Extract the [x, y] coordinate from the center of the cell holding the provided text.  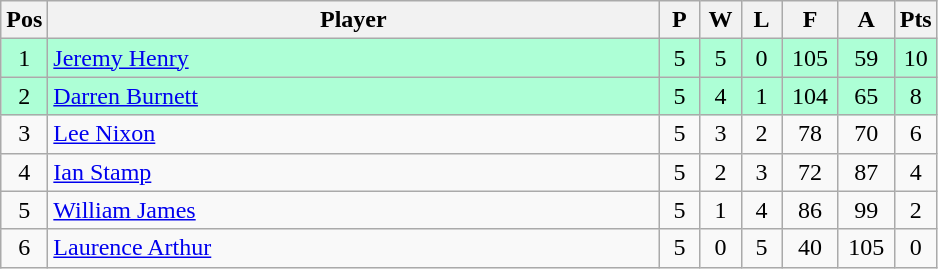
Laurence Arthur [354, 248]
78 [810, 134]
William James [354, 210]
W [720, 20]
65 [866, 96]
Player [354, 20]
L [762, 20]
A [866, 20]
87 [866, 172]
8 [916, 96]
Darren Burnett [354, 96]
10 [916, 58]
Jeremy Henry [354, 58]
Pos [24, 20]
40 [810, 248]
86 [810, 210]
F [810, 20]
59 [866, 58]
P [680, 20]
72 [810, 172]
104 [810, 96]
Ian Stamp [354, 172]
99 [866, 210]
Pts [916, 20]
70 [866, 134]
Lee Nixon [354, 134]
